Return [x, y] of the center of cell containing provided text 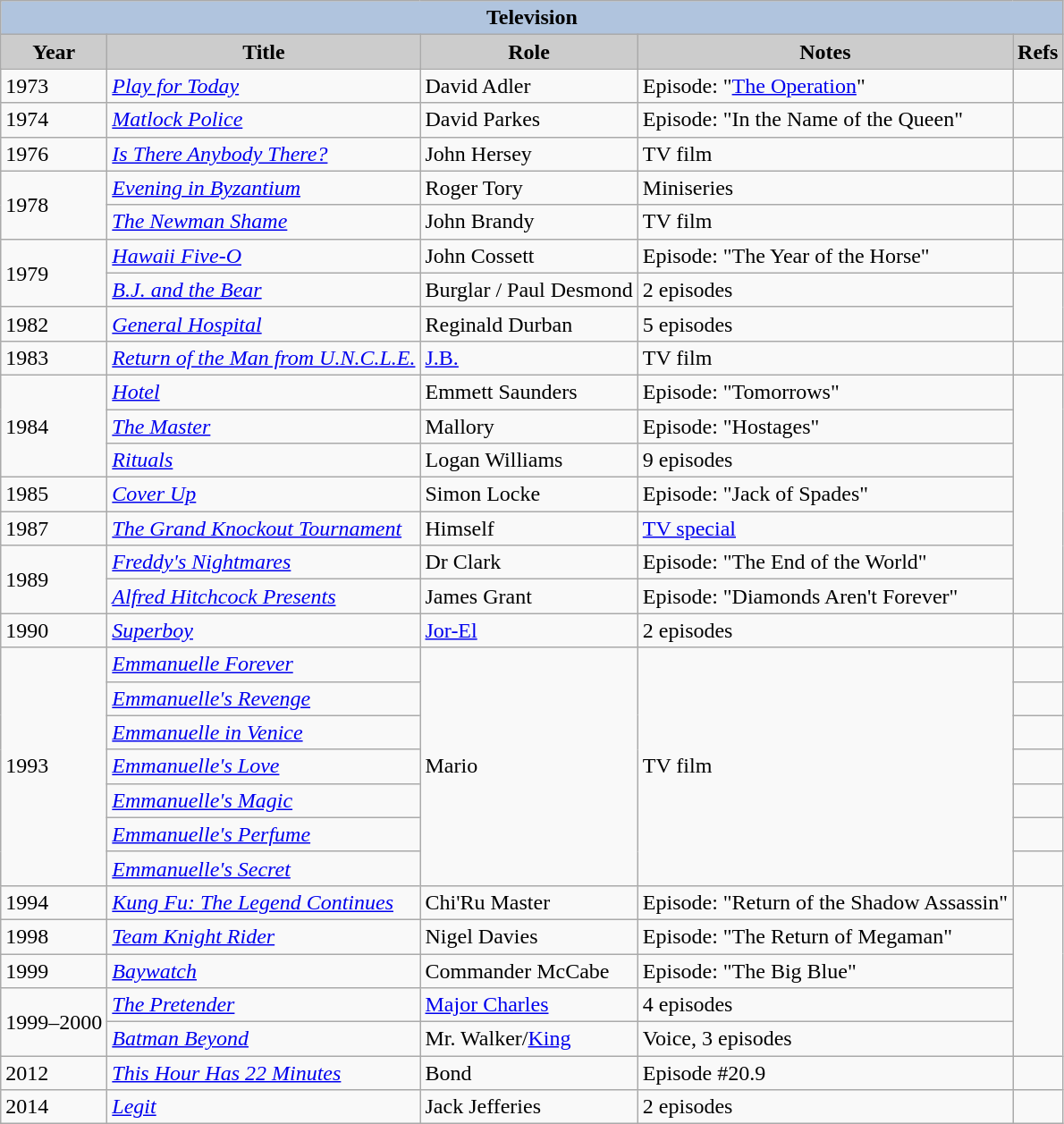
9 episodes [824, 461]
Episode: "Tomorrows" [824, 392]
David Parkes [529, 120]
The Pretender [264, 1005]
Episode: "In the Name of the Queen" [824, 120]
1994 [54, 902]
Hotel [264, 392]
Refs [1038, 52]
The Newman Shame [264, 222]
Episode: "The End of the World" [824, 562]
David Adler [529, 86]
TV special [824, 528]
Evening in Byzantium [264, 188]
Year [54, 52]
Episode: "Hostages" [824, 427]
Emmanuelle's Secret [264, 868]
Team Knight Rider [264, 936]
Emmanuelle's Love [264, 766]
4 episodes [824, 1005]
1974 [54, 120]
J.B. [529, 358]
Kung Fu: The Legend Continues [264, 902]
Emmanuelle's Perfume [264, 834]
Jack Jefferies [529, 1107]
Television [532, 18]
B.J. and the Bear [264, 290]
Nigel Davies [529, 936]
Episode: "The Return of Megaman" [824, 936]
Episode #20.9 [824, 1073]
Mallory [529, 427]
1987 [54, 528]
Episode: "The Big Blue" [824, 970]
Emmanuelle's Revenge [264, 698]
1979 [54, 273]
John Hersey [529, 154]
Emmanuelle in Venice [264, 732]
Notes [824, 52]
Alfred Hitchcock Presents [264, 596]
Episode: "The Year of the Horse" [824, 256]
Miniseries [824, 188]
Episode: "The Operation" [824, 86]
Return of the Man from U.N.C.L.E. [264, 358]
1973 [54, 86]
Is There Anybody There? [264, 154]
James Grant [529, 596]
Chi'Ru Master [529, 902]
Dr Clark [529, 562]
Roger Tory [529, 188]
1985 [54, 494]
Baywatch [264, 970]
General Hospital [264, 324]
Role [529, 52]
Burglar / Paul Desmond [529, 290]
1982 [54, 324]
Mario [529, 766]
The Master [264, 427]
1993 [54, 766]
Logan Williams [529, 461]
1989 [54, 579]
Episode: "Diamonds Aren't Forever" [824, 596]
The Grand Knockout Tournament [264, 528]
Himself [529, 528]
Superboy [264, 630]
1976 [54, 154]
Bond [529, 1073]
Episode: "Jack of Spades" [824, 494]
Reginald Durban [529, 324]
Batman Beyond [264, 1039]
Matlock Police [264, 120]
Title [264, 52]
1990 [54, 630]
1999 [54, 970]
Emmett Saunders [529, 392]
2014 [54, 1107]
1984 [54, 426]
John Cossett [529, 256]
Major Charles [529, 1005]
This Hour Has 22 Minutes [264, 1073]
Hawaii Five-O [264, 256]
2012 [54, 1073]
Emmanuelle's Magic [264, 800]
Commander McCabe [529, 970]
Freddy's Nightmares [264, 562]
Mr. Walker/King [529, 1039]
Voice, 3 episodes [824, 1039]
5 episodes [824, 324]
1998 [54, 936]
Cover Up [264, 494]
Play for Today [264, 86]
Rituals [264, 461]
Episode: "Return of the Shadow Assassin" [824, 902]
Jor-El [529, 630]
Legit [264, 1107]
Emmanuelle Forever [264, 664]
1978 [54, 205]
1999–2000 [54, 1022]
John Brandy [529, 222]
1983 [54, 358]
Simon Locke [529, 494]
